Locate the cell with the specified text and output its [x, y] center coordinate. 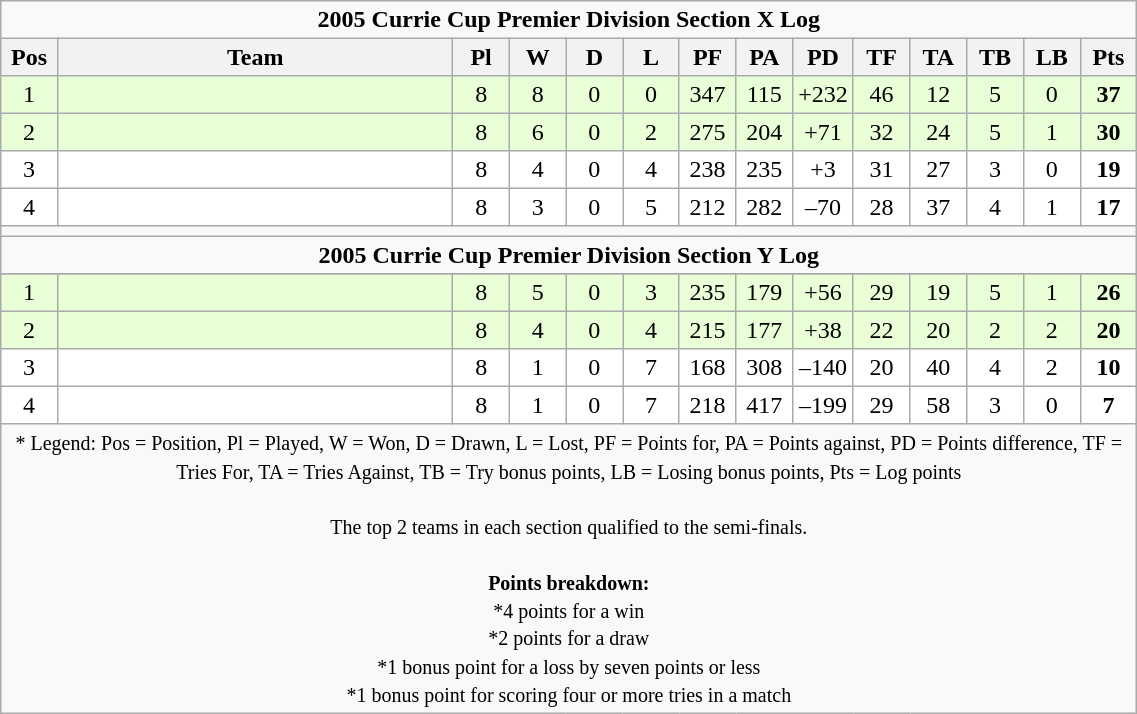
TB [996, 56]
PA [764, 56]
218 [708, 404]
+56 [824, 292]
347 [708, 94]
26 [1108, 292]
–70 [824, 206]
2005 Currie Cup Premier Division Section X Log [569, 20]
TA [938, 56]
215 [708, 330]
40 [938, 368]
168 [708, 368]
30 [1108, 132]
22 [882, 330]
282 [764, 206]
LB [1052, 56]
L [652, 56]
D [594, 56]
17 [1108, 206]
–140 [824, 368]
417 [764, 404]
+38 [824, 330]
TF [882, 56]
308 [764, 368]
31 [882, 170]
58 [938, 404]
10 [1108, 368]
12 [938, 94]
+232 [824, 94]
PF [708, 56]
2005 Currie Cup Premier Division Section Y Log [569, 256]
6 [538, 132]
Pts [1108, 56]
+3 [824, 170]
Pos [30, 56]
179 [764, 292]
212 [708, 206]
275 [708, 132]
+71 [824, 132]
24 [938, 132]
Team [254, 56]
177 [764, 330]
Pl [482, 56]
28 [882, 206]
46 [882, 94]
204 [764, 132]
–199 [824, 404]
W [538, 56]
27 [938, 170]
PD [824, 56]
32 [882, 132]
238 [708, 170]
115 [764, 94]
